Identify which cell holds the provided text, then report its (x, y) central coordinate. 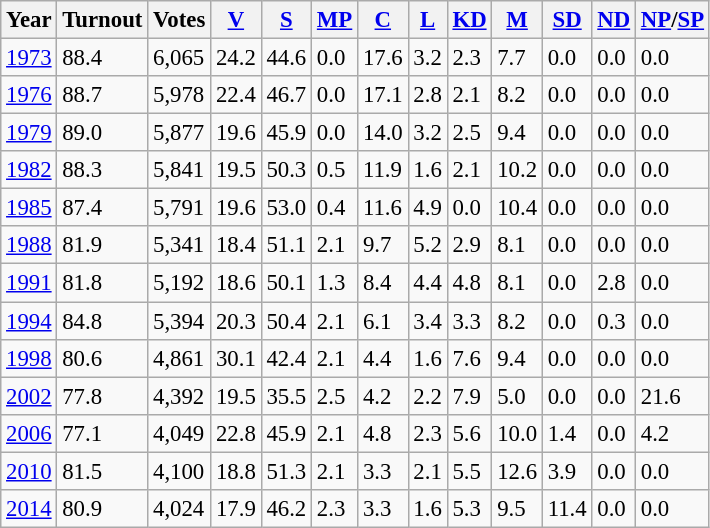
4,100 (180, 471)
80.9 (102, 509)
Turnout (102, 20)
1988 (29, 245)
2010 (29, 471)
S (286, 20)
44.6 (286, 58)
0.5 (335, 170)
20.3 (236, 321)
53.0 (286, 208)
11.4 (567, 509)
2002 (29, 396)
21.6 (672, 396)
ND (614, 20)
L (428, 20)
Votes (180, 20)
50.4 (286, 321)
2.9 (470, 245)
4,861 (180, 358)
5,877 (180, 133)
10.0 (517, 433)
6.1 (383, 321)
89.0 (102, 133)
5,791 (180, 208)
5,192 (180, 283)
17.1 (383, 95)
C (383, 20)
4,049 (180, 433)
1976 (29, 95)
2014 (29, 509)
4,392 (180, 396)
50.3 (286, 170)
88.7 (102, 95)
3.4 (428, 321)
V (236, 20)
6,065 (180, 58)
M (517, 20)
88.4 (102, 58)
35.5 (286, 396)
11.9 (383, 170)
5,841 (180, 170)
5.0 (517, 396)
17.6 (383, 58)
1998 (29, 358)
17.9 (236, 509)
1979 (29, 133)
12.6 (517, 471)
77.1 (102, 433)
81.5 (102, 471)
Year (29, 20)
5,394 (180, 321)
11.6 (383, 208)
1973 (29, 58)
5.2 (428, 245)
8.4 (383, 283)
14.0 (383, 133)
87.4 (102, 208)
7.6 (470, 358)
50.1 (286, 283)
NP/SP (672, 20)
1994 (29, 321)
5,341 (180, 245)
22.8 (236, 433)
1991 (29, 283)
81.8 (102, 283)
88.3 (102, 170)
0.3 (614, 321)
18.4 (236, 245)
5,978 (180, 95)
80.6 (102, 358)
SD (567, 20)
7.9 (470, 396)
9.7 (383, 245)
5.6 (470, 433)
2.2 (428, 396)
18.6 (236, 283)
5.5 (470, 471)
81.9 (102, 245)
42.4 (286, 358)
1982 (29, 170)
77.8 (102, 396)
7.7 (517, 58)
51.1 (286, 245)
4.9 (428, 208)
46.2 (286, 509)
30.1 (236, 358)
24.2 (236, 58)
KD (470, 20)
10.2 (517, 170)
1.3 (335, 283)
9.5 (517, 509)
4,024 (180, 509)
18.8 (236, 471)
1.4 (567, 433)
1985 (29, 208)
5.3 (470, 509)
0.4 (335, 208)
3.9 (567, 471)
MP (335, 20)
51.3 (286, 471)
2006 (29, 433)
10.4 (517, 208)
46.7 (286, 95)
22.4 (236, 95)
84.8 (102, 321)
